Scan for the cell matching the given text and deliver its [x, y] coordinate at center. 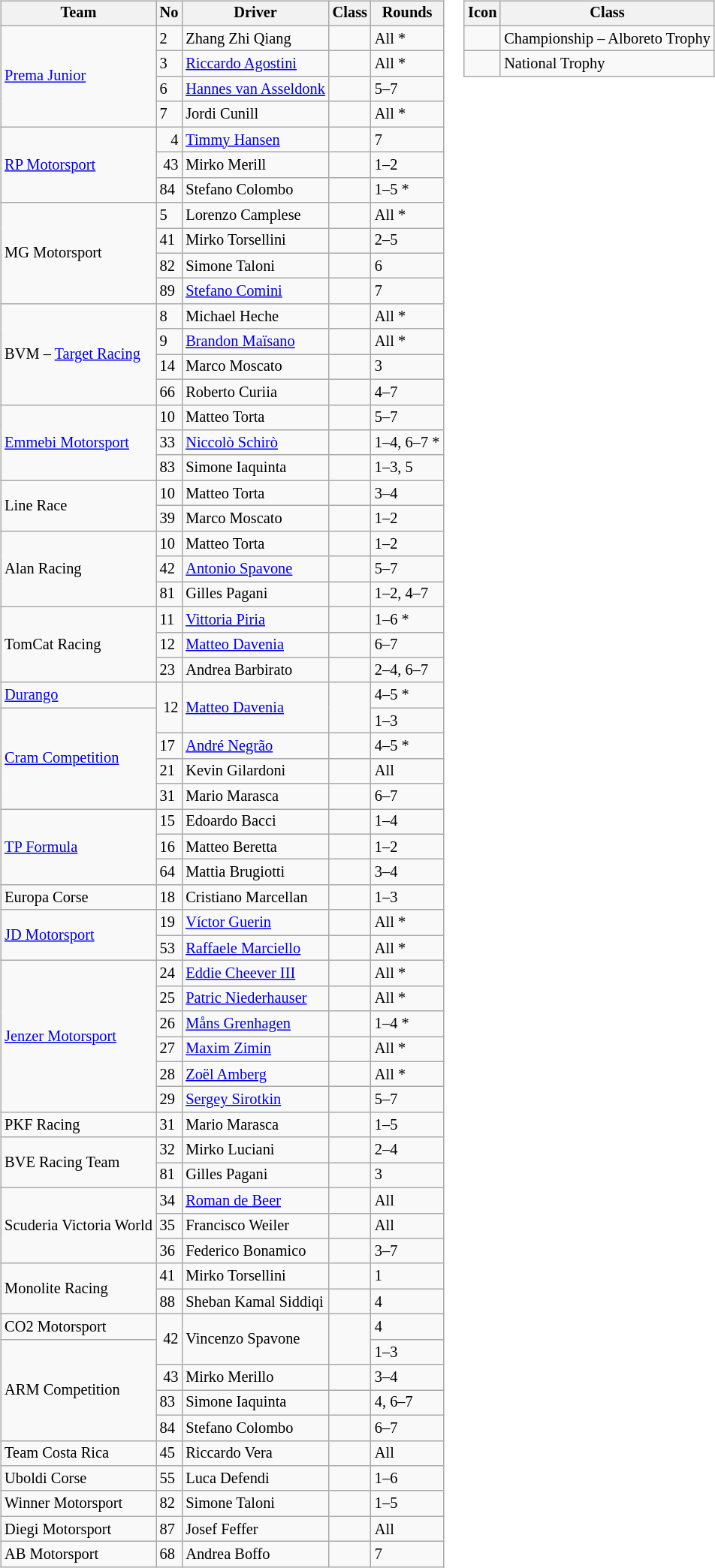
2–4 [407, 1150]
1–3, 5 [407, 468]
36 [170, 1251]
11 [170, 619]
27 [170, 1049]
33 [170, 443]
Sheban Kamal Siddiqi [255, 1302]
Josef Feffer [255, 1529]
Raffaele Marciello [255, 948]
Scuderia Victoria World [78, 1225]
André Negrão [255, 746]
1 [407, 1276]
BVE Racing Team [78, 1162]
Antonio Spavone [255, 569]
Roman de Beer [255, 1200]
Rounds [407, 14]
16 [170, 847]
Stefano Comini [255, 291]
Championship – Alboreto Trophy [607, 38]
Zoël Amberg [255, 1074]
JD Motorsport [78, 935]
55 [170, 1479]
4, 6–7 [407, 1403]
Vittoria Piria [255, 619]
TomCat Racing [78, 644]
15 [170, 822]
9 [170, 342]
2 [170, 38]
Timmy Hansen [255, 140]
PKF Racing [78, 1125]
17 [170, 746]
Niccolò Schirò [255, 443]
5 [170, 215]
Matteo Beretta [255, 847]
Andrea Barbirato [255, 670]
No [170, 14]
3–7 [407, 1251]
CO2 Motorsport [78, 1327]
Team Costa Rica [78, 1453]
Alan Racing [78, 569]
Francisco Weiler [255, 1226]
1–6 [407, 1479]
Mirko Merill [255, 165]
Uboldi Corse [78, 1479]
Mirko Merillo [255, 1377]
64 [170, 872]
TP Formula [78, 847]
Mirko Luciani [255, 1150]
AB Motorsport [78, 1554]
Edoardo Bacci [255, 822]
Mattia Brugiotti [255, 872]
Line Race [78, 506]
Sergey Sirotkin [255, 1100]
BVM – Target Racing [78, 354]
MG Motorsport [78, 254]
Federico Bonamico [255, 1251]
Luca Defendi [255, 1479]
21 [170, 771]
34 [170, 1200]
Jordi Cunill [255, 114]
Roberto Curiia [255, 392]
1–5 * [407, 190]
2–5 [407, 241]
Driver [255, 14]
8 [170, 317]
Zhang Zhi Qiang [255, 38]
Cram Competition [78, 758]
26 [170, 1024]
32 [170, 1150]
19 [170, 922]
Diegi Motorsport [78, 1529]
Europa Corse [78, 898]
35 [170, 1226]
Winner Motorsport [78, 1503]
1–6 * [407, 619]
1–2, 4–7 [407, 594]
2–4, 6–7 [407, 670]
RP Motorsport [78, 165]
23 [170, 670]
Riccardo Vera [255, 1453]
28 [170, 1074]
Brandon Maïsano [255, 342]
Emmebi Motorsport [78, 443]
Hannes van Asseldonk [255, 89]
Prema Junior [78, 77]
Kevin Gilardoni [255, 771]
Riccardo Agostini [255, 64]
Monolite Racing [78, 1288]
Andrea Boffo [255, 1554]
Vincenzo Spavone [255, 1339]
Jenzer Motorsport [78, 1037]
Cristiano Marcellan [255, 898]
Icon [482, 14]
Lorenzo Camplese [255, 215]
1–4 [407, 822]
25 [170, 998]
66 [170, 392]
29 [170, 1100]
Víctor Guerin [255, 922]
ARM Competition [78, 1390]
24 [170, 974]
68 [170, 1554]
4–7 [407, 392]
1–4, 6–7 * [407, 443]
39 [170, 519]
Team [78, 14]
88 [170, 1302]
Patric Niederhauser [255, 998]
89 [170, 291]
18 [170, 898]
87 [170, 1529]
Durango [78, 695]
1–4 * [407, 1024]
National Trophy [607, 64]
Eddie Cheever III [255, 974]
Måns Grenhagen [255, 1024]
53 [170, 948]
Maxim Zimin [255, 1049]
45 [170, 1453]
Michael Heche [255, 317]
14 [170, 367]
